Provide the (X, Y) coordinate of the cell's center where the given text is located.  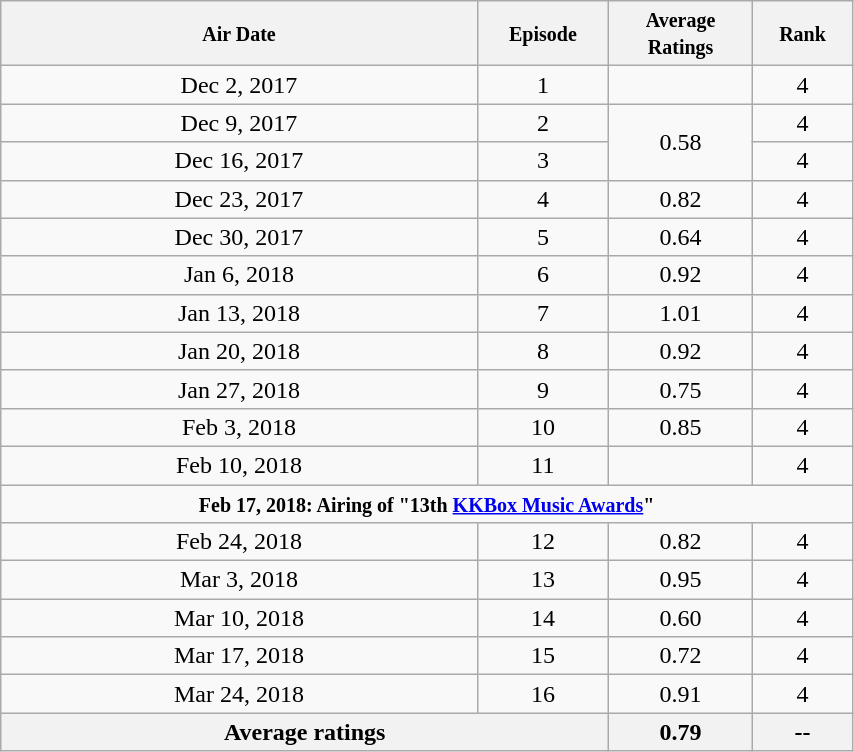
Jan 27, 2018 (239, 389)
Dec 30, 2017 (239, 237)
0.79 (681, 732)
Dec 16, 2017 (239, 161)
14 (543, 618)
16 (543, 694)
Feb 3, 2018 (239, 427)
Mar 17, 2018 (239, 656)
0.95 (681, 580)
10 (543, 427)
7 (543, 313)
6 (543, 275)
Air Date (239, 34)
Jan 20, 2018 (239, 351)
Episode (543, 34)
Rank (803, 34)
3 (543, 161)
5 (543, 237)
0.85 (681, 427)
Jan 13, 2018 (239, 313)
Average Ratings (681, 34)
Average ratings (305, 732)
0.64 (681, 237)
-- (803, 732)
Jan 6, 2018 (239, 275)
Dec 9, 2017 (239, 123)
Feb 24, 2018 (239, 542)
15 (543, 656)
Dec 23, 2017 (239, 199)
Feb 10, 2018 (239, 465)
0.91 (681, 694)
1.01 (681, 313)
2 (543, 123)
9 (543, 389)
8 (543, 351)
0.60 (681, 618)
0.72 (681, 656)
0.58 (681, 142)
1 (543, 85)
Dec 2, 2017 (239, 85)
Mar 10, 2018 (239, 618)
Feb 17, 2018: Airing of "13th KKBox Music Awards" (427, 503)
11 (543, 465)
13 (543, 580)
12 (543, 542)
Mar 24, 2018 (239, 694)
0.75 (681, 389)
Mar 3, 2018 (239, 580)
